Scan for the cell matching the given text and deliver its [x, y] coordinate at center. 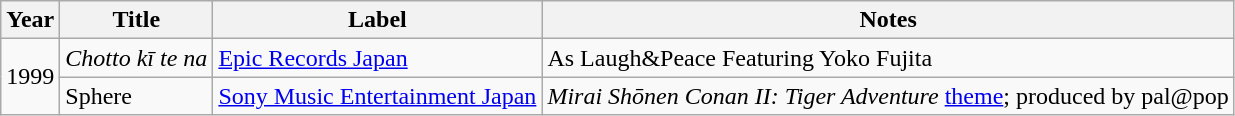
Notes [888, 20]
Sony Music Entertainment Japan [378, 96]
Mirai Shōnen Conan II: Tiger Adventure theme; produced by pal@pop [888, 96]
As Laugh&Peace Featuring Yoko Fujita [888, 58]
Title [136, 20]
Year [30, 20]
1999 [30, 77]
Sphere [136, 96]
Chotto kī te na [136, 58]
Label [378, 20]
Epic Records Japan [378, 58]
